Capture the cell that displays the provided text and extract its [x, y] central coordinate. 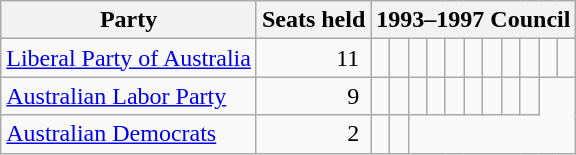
Party [129, 20]
9 [313, 96]
Seats held [313, 20]
Liberal Party of Australia [129, 58]
Australian Labor Party [129, 96]
1993–1997 Council [474, 20]
11 [313, 58]
2 [313, 134]
Australian Democrats [129, 134]
